Extract the [X, Y] coordinate from the center of the cell holding the provided text.  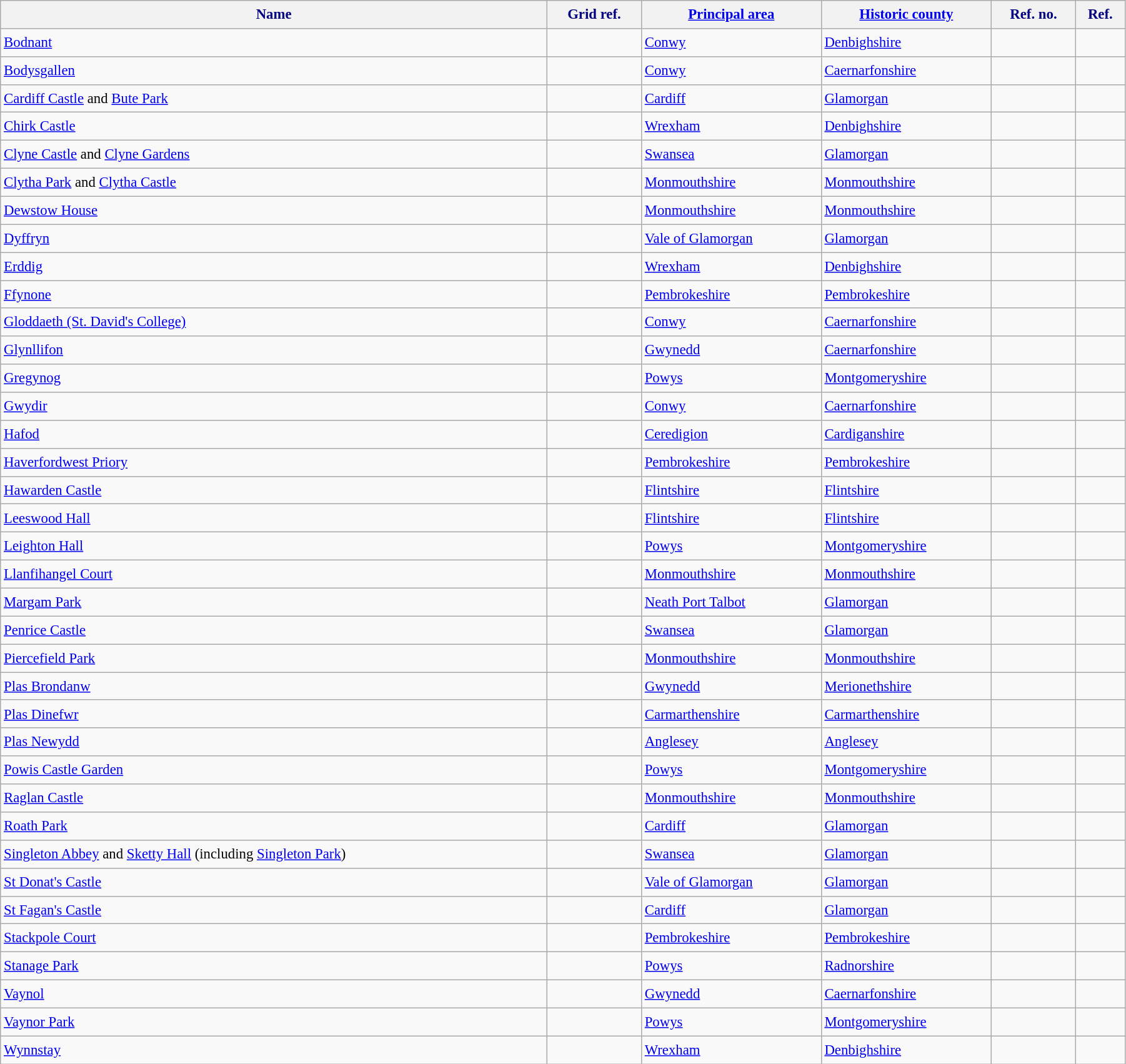
Clytha Park and Clytha Castle [274, 182]
Cardiganshire [906, 435]
Ref. [1100, 15]
Penrice Castle [274, 630]
Wynnstay [274, 1050]
Name [274, 15]
Grid ref. [595, 15]
Piercefield Park [274, 659]
Roath Park [274, 826]
Stanage Park [274, 966]
Hawarden Castle [274, 490]
Principal area [731, 15]
Dewstow House [274, 210]
Historic county [906, 15]
Ref. no. [1034, 15]
Haverfordwest Priory [274, 462]
Hafod [274, 435]
Plas Brondanw [274, 686]
Ffynone [274, 295]
Leighton Hall [274, 546]
Vaynor Park [274, 1022]
Dyffryn [274, 239]
Plas Newydd [274, 742]
Llanfihangel Court [274, 575]
Powis Castle Garden [274, 770]
Gregynog [274, 379]
Bodnant [274, 42]
Stackpole Court [274, 938]
Ceredigion [731, 435]
Cardiff Castle and Bute Park [274, 99]
Neath Port Talbot [731, 602]
Glynllifon [274, 350]
Gloddaeth (St. David's College) [274, 322]
Erddig [274, 266]
Bodysgallen [274, 71]
St Donat's Castle [274, 882]
Margam Park [274, 602]
Plas Dinefwr [274, 715]
Raglan Castle [274, 798]
Radnorshire [906, 966]
St Fagan's Castle [274, 910]
Leeswood Hall [274, 519]
Gwydir [274, 406]
Merionethshire [906, 686]
Clyne Castle and Clyne Gardens [274, 155]
Vaynol [274, 995]
Singleton Abbey and Sketty Hall (including Singleton Park) [274, 855]
Chirk Castle [274, 126]
